Search for the cell housing the specified text and yield its (x, y) center coordinate. 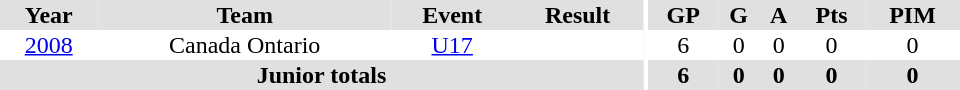
Result (578, 15)
GP (684, 15)
Canada Ontario (244, 45)
A (778, 15)
Year (48, 15)
PIM (912, 15)
Team (244, 15)
2008 (48, 45)
G (738, 15)
Event (452, 15)
U17 (452, 45)
Pts (832, 15)
Junior totals (322, 75)
